Search for the cell housing the specified text and yield its [X, Y] center coordinate. 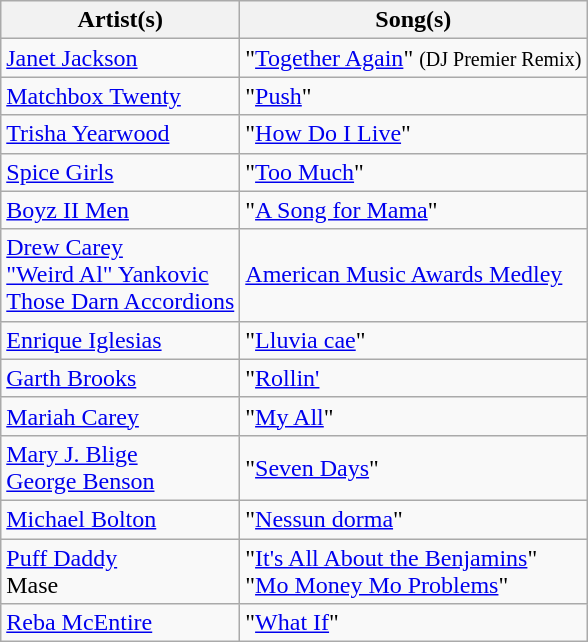
Garth Brooks [120, 378]
Mariah Carey [120, 416]
Janet Jackson [120, 58]
Matchbox Twenty [120, 96]
"Lluvia cae" [414, 340]
Puff DaddyMase [120, 570]
Michael Bolton [120, 519]
"My All" [414, 416]
"What If" [414, 623]
"Seven Days" [414, 468]
Trisha Yearwood [120, 134]
"Push" [414, 96]
Spice Girls [120, 172]
American Music Awards Medley [414, 275]
Enrique Iglesias [120, 340]
Drew Carey "Weird Al" Yankovic Those Darn Accordions [120, 275]
Reba McEntire [120, 623]
Mary J. BligeGeorge Benson [120, 468]
Boyz II Men [120, 210]
"It's All About the Benjamins""Mo Money Mo Problems" [414, 570]
Song(s) [414, 20]
"A Song for Mama" [414, 210]
"How Do I Live" [414, 134]
"Together Again" (DJ Premier Remix) [414, 58]
"Rollin' [414, 378]
"Nessun dorma" [414, 519]
"Too Much" [414, 172]
Artist(s) [120, 20]
